From the cell containing the given text, extract its center point as [x, y] coordinate. 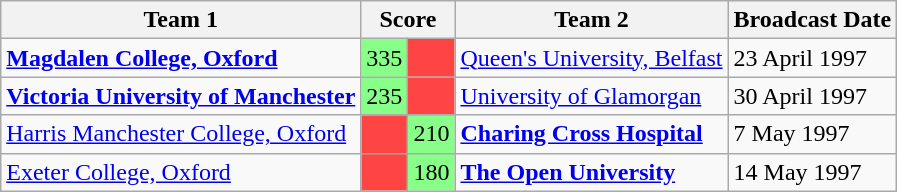
Queen's University, Belfast [592, 58]
14 May 1997 [812, 172]
235 [384, 96]
Victoria University of Manchester [181, 96]
335 [384, 58]
Charing Cross Hospital [592, 134]
University of Glamorgan [592, 96]
Exeter College, Oxford [181, 172]
Harris Manchester College, Oxford [181, 134]
7 May 1997 [812, 134]
Magdalen College, Oxford [181, 58]
23 April 1997 [812, 58]
30 April 1997 [812, 96]
Team 1 [181, 20]
Broadcast Date [812, 20]
Team 2 [592, 20]
180 [432, 172]
210 [432, 134]
The Open University [592, 172]
Score [408, 20]
